Provide the [x, y] coordinate of the cell's center where the given text is located.  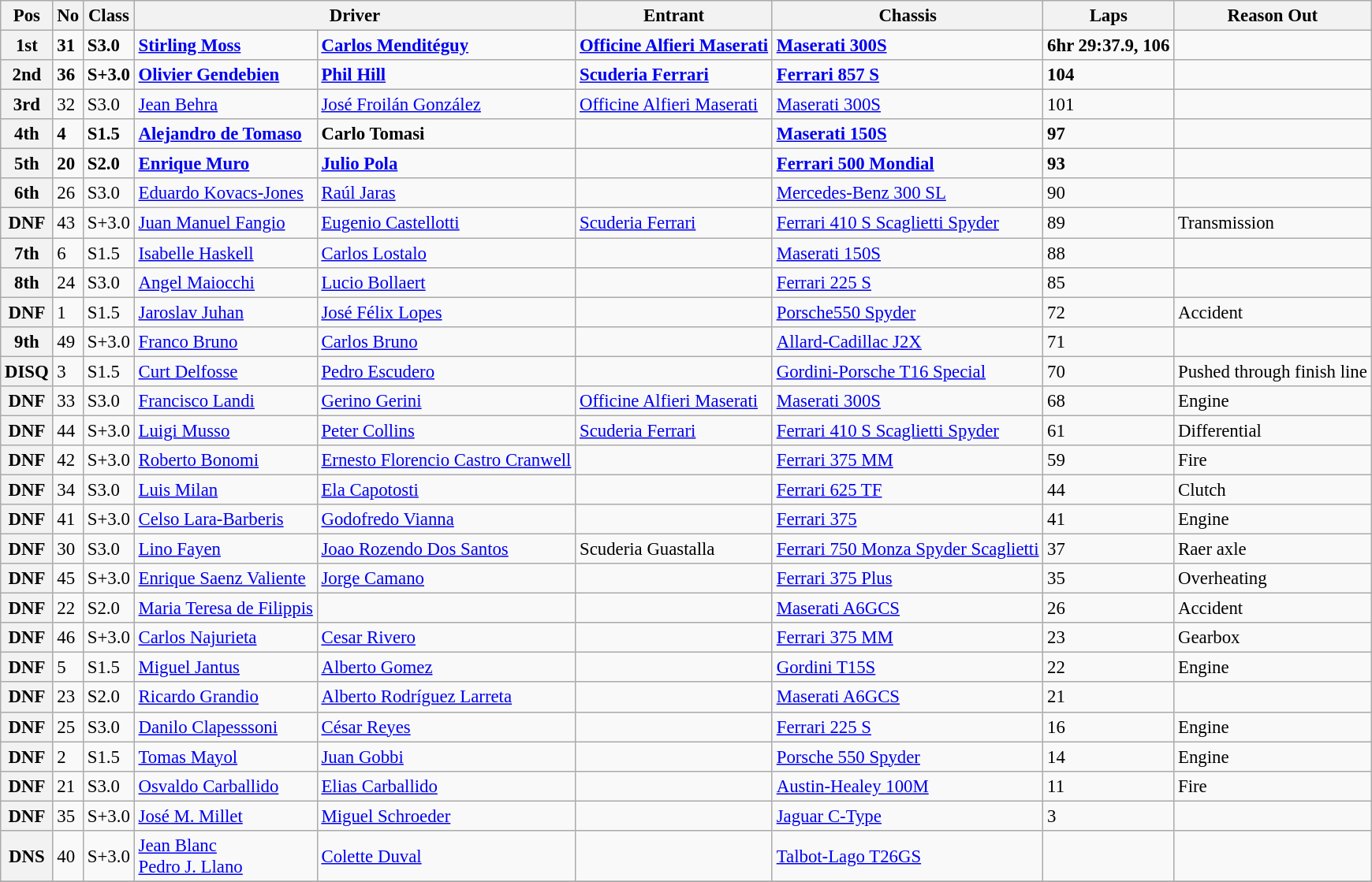
104 [1109, 75]
Carlos Najurieta [226, 638]
Overheating [1273, 579]
Jean Blanc Pedro J. Llano [226, 856]
Peter Collins [446, 430]
59 [1109, 460]
34 [68, 489]
Gordini-Porsche T16 Special [907, 371]
16 [1109, 727]
43 [68, 223]
Eduardo Kovacs-Jones [226, 193]
Danilo Clapesssoni [226, 727]
No [68, 16]
101 [1109, 105]
97 [1109, 134]
Colette Duval [446, 856]
2nd [27, 75]
Pushed through finish line [1273, 371]
Reason Out [1273, 16]
Godofredo Vianna [446, 519]
Scuderia Guastalla [674, 549]
Porsche550 Spyder [907, 312]
Ferrari 625 TF [907, 489]
49 [68, 341]
Franco Bruno [226, 341]
7th [27, 253]
90 [1109, 193]
61 [1109, 430]
Elias Carballido [446, 786]
Ela Capotosti [446, 489]
Jean Behra [226, 105]
5 [68, 668]
85 [1109, 282]
Cesar Rivero [446, 638]
Maria Teresa de Filippis [226, 608]
88 [1109, 253]
5th [27, 164]
70 [1109, 371]
Phil Hill [446, 75]
32 [68, 105]
Ferrari 375 Plus [907, 579]
37 [1109, 549]
2 [68, 757]
Alberto Rodríguez Larreta [446, 698]
Osvaldo Carballido [226, 786]
24 [68, 282]
José M. Millet [226, 816]
Chassis [907, 16]
Celso Lara-Barberis [226, 519]
3rd [27, 105]
Laps [1109, 16]
Roberto Bonomi [226, 460]
Jorge Camano [446, 579]
Entrant [674, 16]
Pos [27, 16]
46 [68, 638]
Gordini T15S [907, 668]
Class [109, 16]
Miguel Schroeder [446, 816]
Joao Rozendo Dos Santos [446, 549]
Isabelle Haskell [226, 253]
Enrique Muro [226, 164]
40 [68, 856]
Raer axle [1273, 549]
Porsche 550 Spyder [907, 757]
4 [68, 134]
Jaroslav Juhan [226, 312]
Ernesto Florencio Castro Cranwell [446, 460]
César Reyes [446, 727]
Allard-Cadillac J2X [907, 341]
Gearbox [1273, 638]
Ferrari 857 S [907, 75]
Ferrari 750 Monza Spyder Scaglietti [907, 549]
31 [68, 46]
14 [1109, 757]
Talbot-Lago T26GS [907, 856]
8th [27, 282]
Raúl Jaras [446, 193]
Luis Milan [226, 489]
Luigi Musso [226, 430]
9th [27, 341]
Ferrari 500 Mondial [907, 164]
José Félix Lopes [446, 312]
1 [68, 312]
Eugenio Castellotti [446, 223]
89 [1109, 223]
Carlo Tomasi [446, 134]
Carlos Lostalo [446, 253]
Alejandro de Tomaso [226, 134]
Lucio Bollaert [446, 282]
Gerino Gerini [446, 401]
DNS [27, 856]
DISQ [27, 371]
45 [68, 579]
José Froilán González [446, 105]
42 [68, 460]
Transmission [1273, 223]
33 [68, 401]
Tomas Mayol [226, 757]
Alberto Gomez [446, 668]
71 [1109, 341]
Carlos Bruno [446, 341]
4th [27, 134]
6hr 29:37.9, 106 [1109, 46]
Curt Delfosse [226, 371]
93 [1109, 164]
Carlos Menditéguy [446, 46]
Mercedes-Benz 300 SL [907, 193]
Stirling Moss [226, 46]
Miguel Jantus [226, 668]
6th [27, 193]
1st [27, 46]
Lino Fayen [226, 549]
Driver [355, 16]
Pedro Escudero [446, 371]
Juan Manuel Fangio [226, 223]
Differential [1273, 430]
25 [68, 727]
Ferrari 375 [907, 519]
Jaguar C-Type [907, 816]
36 [68, 75]
11 [1109, 786]
30 [68, 549]
Austin-Healey 100M [907, 786]
Ricardo Grandio [226, 698]
Angel Maiocchi [226, 282]
Juan Gobbi [446, 757]
Julio Pola [446, 164]
Francisco Landi [226, 401]
20 [68, 164]
Olivier Gendebien [226, 75]
Clutch [1273, 489]
6 [68, 253]
68 [1109, 401]
Enrique Saenz Valiente [226, 579]
72 [1109, 312]
